Locate the cell with the specified text and output its (x, y) center coordinate. 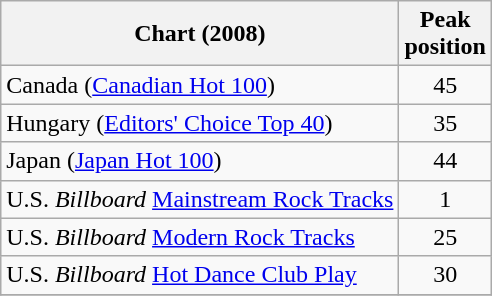
25 (445, 237)
U.S. Billboard Mainstream Rock Tracks (200, 199)
Canada (Canadian Hot 100) (200, 85)
U.S. Billboard Hot Dance Club Play (200, 275)
44 (445, 161)
45 (445, 85)
U.S. Billboard Modern Rock Tracks (200, 237)
Japan (Japan Hot 100) (200, 161)
Peakposition (445, 34)
30 (445, 275)
1 (445, 199)
Chart (2008) (200, 34)
Hungary (Editors' Choice Top 40) (200, 123)
35 (445, 123)
